Locate the cell with the specified text and output its [x, y] center coordinate. 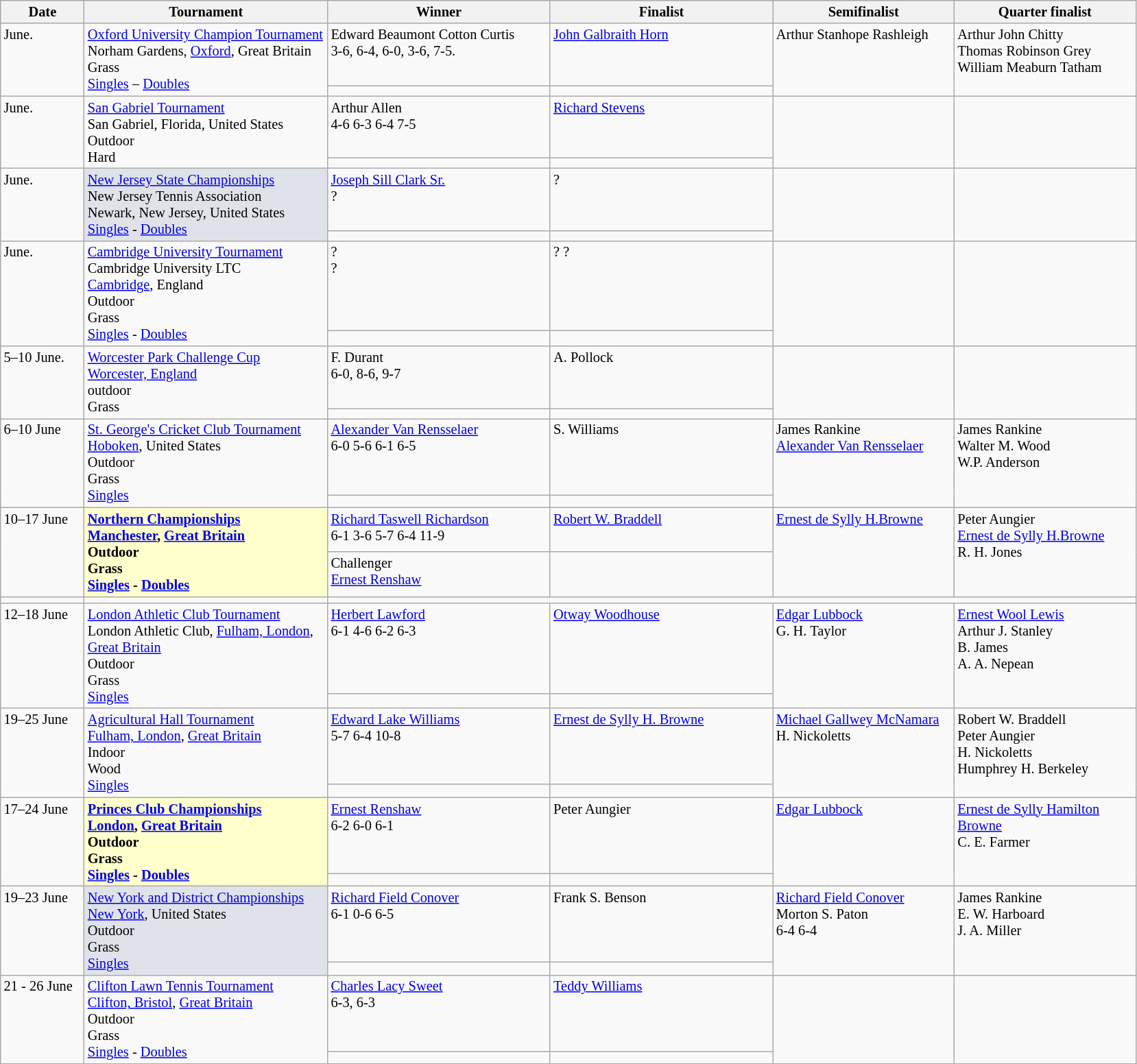
F. Durant6-0, 8-6, 9-7 [439, 377]
S. Williams [661, 457]
Ernest Wool Lewis Arthur J. Stanley B. James A. A. Nepean [1045, 655]
Arthur John Chitty Thomas Robinson Grey William Meaburn Tatham [1045, 60]
Clifton Lawn Tennis Tournament Clifton, Bristol, Great BritainOutdoorGrassSingles - Doubles [206, 1019]
19–25 June [43, 753]
Arthur Allen4-6 6-3 6-4 7-5 [439, 127]
Edward Lake Williams5-7 6-4 10-8 [439, 746]
John Galbraith Horn [661, 54]
New York and District Championships New York, United StatesOutdoorGrassSingles [206, 930]
Tournament [206, 12]
Joseph Sill Clark Sr. ? [439, 199]
Ernest Renshaw6-2 6-0 6-1 [439, 835]
19–23 June [43, 930]
Otway Woodhouse [661, 648]
Date [43, 12]
5–10 June. [43, 383]
A. Pollock [661, 377]
Teddy Williams [661, 1013]
Ernest de Sylly H. Browne [661, 746]
Robert W. Braddell Peter Aungier H. Nickoletts Humphrey H. Berkeley [1045, 753]
Agricultural Hall Tournament Fulham, London, Great BritainIndoorWoodSingles [206, 753]
Edward Beaumont Cotton Curtis3-6, 6-4, 6-0, 3-6, 7-5. [439, 54]
Richard Field Conover Morton S. Paton 6-4 6-4 [864, 930]
12–18 June [43, 655]
? [661, 199]
Winner [439, 12]
Charles Lacy Sweet6-3, 6-3 [439, 1013]
Finalist [661, 12]
Semifinalist [864, 12]
Worcester Park Challenge Cup Worcester, EnglandoutdoorGrass [206, 383]
Northern Championships Manchester, Great BritainOutdoorGrassSingles - Doubles [206, 552]
21 - 26 June [43, 1019]
Peter AungierErnest de Sylly H.Browne R. H. Jones [1045, 552]
10–17 June [43, 552]
James Rankine Alexander Van Rensselaer [864, 463]
Edgar Lubbock G. H. Taylor [864, 655]
17–24 June [43, 842]
Michael Gallwey McNamara H. Nickoletts [864, 753]
Frank S. Benson [661, 924]
Arthur Stanhope Rashleigh [864, 60]
Ernest de Sylly H.Browne [864, 552]
St. George's Cricket Club Tournament Hoboken, United StatesOutdoorGrassSingles [206, 463]
Princes Club Championships London, Great BritainOutdoorGrassSingles - Doubles [206, 842]
Alexander Van Rensselaer6-0 5-6 6-1 6-5 [439, 457]
Cambridge University TournamentCambridge University LTCCambridge, EnglandOutdoorGrassSingles - Doubles [206, 293]
Robert W. Braddell [661, 529]
London Athletic Club Tournament London Athletic Club, Fulham, London, Great BritainOutdoorGrassSingles [206, 655]
Oxford University Champion TournamentNorham Gardens, Oxford, Great BritainGrassSingles – Doubles [206, 60]
6–10 June [43, 463]
Richard Field Conover6-1 0-6 6-5 [439, 924]
James Rankine Walter M. Wood W.P. Anderson [1045, 463]
Peter Aungier [661, 835]
Edgar Lubbock [864, 842]
New Jersey State Championships New Jersey Tennis AssociationNewark, New Jersey, United StatesSingles - Doubles [206, 204]
Challenger Ernest Renshaw [439, 575]
Herbert Lawford6-1 4-6 6-2 6-3 [439, 648]
Richard Taswell Richardson 6-1 3-6 5-7 6-4 11-9 [439, 529]
San Gabriel TournamentSan Gabriel, Florida, United StatesOutdoorHard [206, 132]
Richard Stevens [661, 127]
James Rankine E. W. Harboard J. A. Miller [1045, 930]
Ernest de Sylly Hamilton Browne C. E. Farmer [1045, 842]
Quarter finalist [1045, 12]
